From the cell containing the given text, extract its center point as [x, y] coordinate. 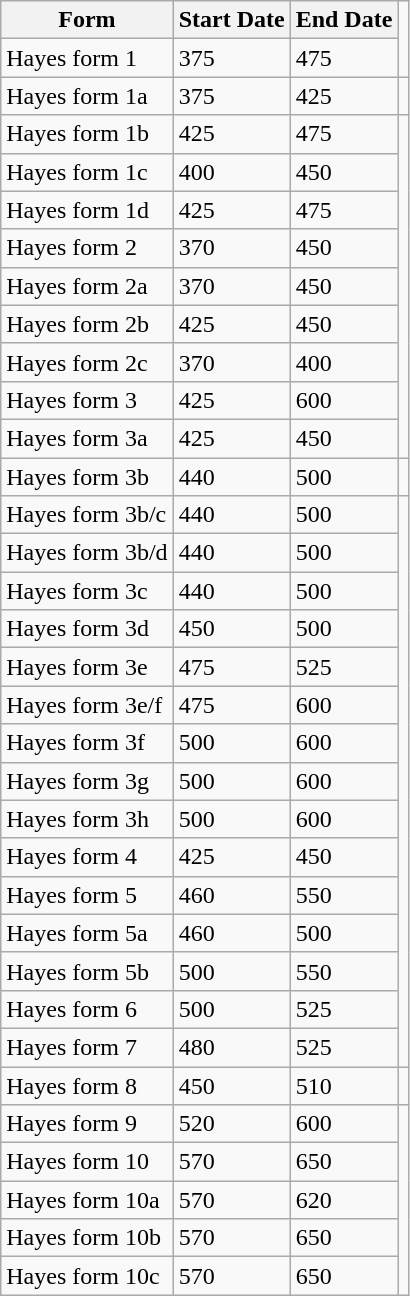
Hayes form 3g [87, 781]
Hayes form 4 [87, 857]
Hayes form 5b [87, 971]
Hayes form 10a [87, 1200]
Hayes form 8 [87, 1085]
620 [344, 1200]
Hayes form 2 [87, 248]
Hayes form 3h [87, 819]
Hayes form 1d [87, 210]
Hayes form 10b [87, 1238]
Hayes form 3e/f [87, 705]
Hayes form 1c [87, 172]
Hayes form 3e [87, 667]
Hayes form 3c [87, 591]
Hayes form 3f [87, 743]
Start Date [232, 20]
510 [344, 1085]
Hayes form 3b [87, 477]
Hayes form 3a [87, 438]
Hayes form 2c [87, 362]
Hayes form 7 [87, 1047]
Hayes form 1 [87, 58]
Hayes form 5a [87, 933]
Hayes form 2b [87, 324]
Form [87, 20]
Hayes form 6 [87, 1009]
Hayes form 1b [87, 134]
Hayes form 10c [87, 1276]
Hayes form 3d [87, 629]
Hayes form 10 [87, 1162]
Hayes form 9 [87, 1124]
Hayes form 1a [87, 96]
520 [232, 1124]
Hayes form 3 [87, 400]
Hayes form 5 [87, 895]
480 [232, 1047]
Hayes form 2a [87, 286]
Hayes form 3b/d [87, 553]
Hayes form 3b/c [87, 515]
End Date [344, 20]
